Detect which cell encompasses the target text, then output its [x, y] center coordinate. 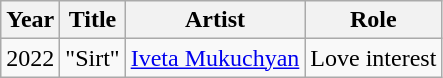
"Sirt" [92, 58]
2022 [30, 58]
Iveta Mukuchyan [215, 58]
Role [374, 20]
Love interest [374, 58]
Year [30, 20]
Title [92, 20]
Artist [215, 20]
